Return (X, Y) of the center of cell containing provided text 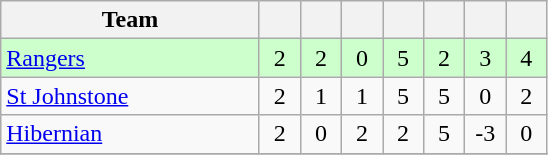
Rangers (130, 58)
St Johnstone (130, 96)
3 (486, 58)
4 (526, 58)
Team (130, 20)
Hibernian (130, 134)
-3 (486, 134)
